Return [x, y] of the center of cell containing provided text 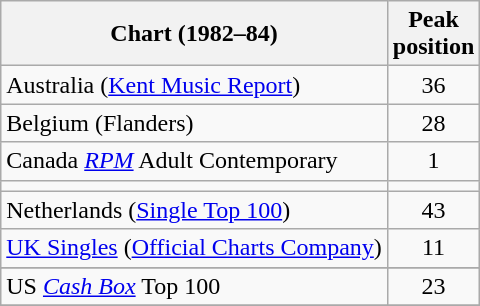
Netherlands (Single Top 100) [194, 210]
UK Singles (Official Charts Company) [194, 248]
US Cash Box Top 100 [194, 286]
43 [433, 210]
36 [433, 85]
11 [433, 248]
Australia (Kent Music Report) [194, 85]
Canada RPM Adult Contemporary [194, 161]
23 [433, 286]
28 [433, 123]
Chart (1982–84) [194, 34]
Belgium (Flanders) [194, 123]
Peakposition [433, 34]
1 [433, 161]
